Extract the [x, y] coordinate from the center of the cell holding the provided text.  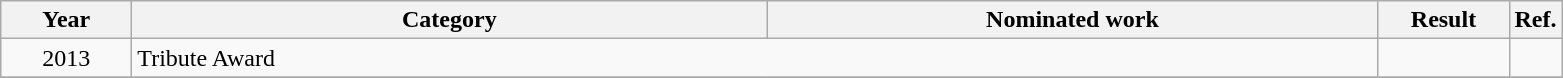
Tribute Award [755, 58]
Nominated work [1072, 20]
Year [66, 20]
Category [450, 20]
2013 [66, 58]
Result [1444, 20]
Ref. [1536, 20]
